Search for the cell housing the specified text and yield its (X, Y) center coordinate. 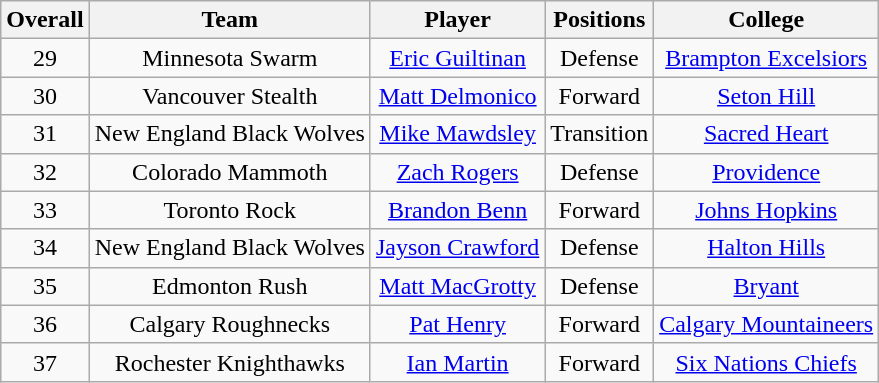
Eric Guiltinan (457, 58)
Edmonton Rush (230, 286)
Bryant (766, 286)
Player (457, 20)
College (766, 20)
Colorado Mammoth (230, 172)
Calgary Mountaineers (766, 324)
Sacred Heart (766, 134)
Seton Hill (766, 96)
Mike Mawdsley (457, 134)
Transition (600, 134)
30 (45, 96)
Johns Hopkins (766, 210)
Team (230, 20)
37 (45, 362)
Providence (766, 172)
Six Nations Chiefs (766, 362)
Zach Rogers (457, 172)
Calgary Roughnecks (230, 324)
33 (45, 210)
35 (45, 286)
31 (45, 134)
Brandon Benn (457, 210)
36 (45, 324)
Rochester Knighthawks (230, 362)
32 (45, 172)
Toronto Rock (230, 210)
Vancouver Stealth (230, 96)
Halton Hills (766, 248)
34 (45, 248)
29 (45, 58)
Matt Delmonico (457, 96)
Jayson Crawford (457, 248)
Brampton Excelsiors (766, 58)
Overall (45, 20)
Ian Martin (457, 362)
Pat Henry (457, 324)
Positions (600, 20)
Matt MacGrotty (457, 286)
Minnesota Swarm (230, 58)
